Extract the (x, y) coordinate from the center of the cell holding the provided text.  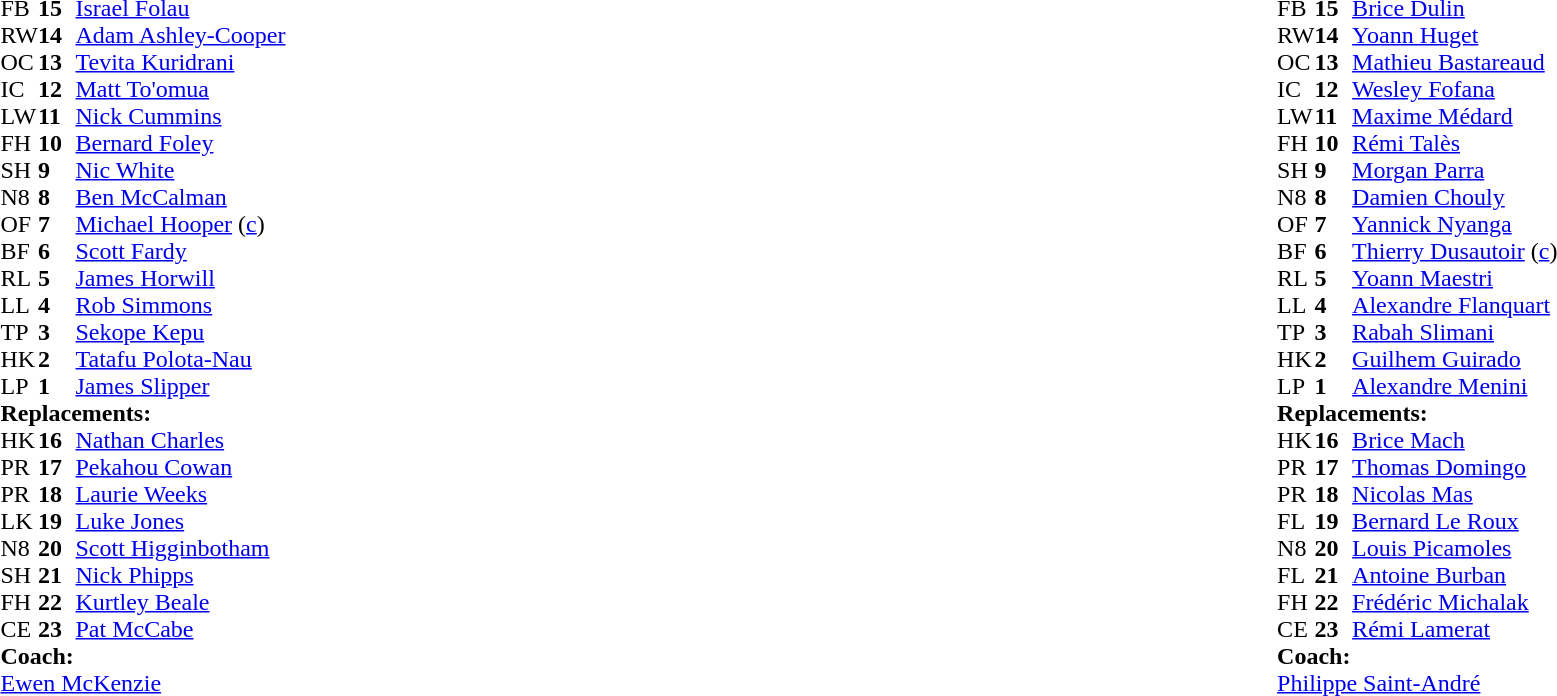
Matt To'omua (181, 90)
Alexandre Menini (1454, 386)
Rabah Slimani (1454, 332)
Guilhem Guirado (1454, 360)
Pekahou Cowan (181, 468)
Yoann Maestri (1454, 278)
Rémi Lamerat (1454, 630)
Nick Cummins (181, 116)
Sekope Kepu (181, 332)
Laurie Weeks (181, 494)
Yoann Huget (1454, 36)
Luke Jones (181, 522)
Kurtley Beale (181, 602)
Bernard Foley (181, 144)
Michael Hooper (c) (181, 224)
Frédéric Michalak (1454, 602)
James Horwill (181, 278)
LK (19, 522)
Tevita Kuridrani (181, 62)
Morgan Parra (1454, 170)
Maxime Médard (1454, 116)
James Slipper (181, 386)
Scott Higginbotham (181, 548)
Scott Fardy (181, 252)
Rob Simmons (181, 306)
Rémi Talès (1454, 144)
Thierry Dusautoir (c) (1454, 252)
Nic White (181, 170)
Pat McCabe (181, 630)
Wesley Fofana (1454, 90)
Brice Mach (1454, 440)
Nick Phipps (181, 576)
Yannick Nyanga (1454, 224)
Mathieu Bastareaud (1454, 62)
Tatafu Polota-Nau (181, 360)
Alexandre Flanquart (1454, 306)
Antoine Burban (1454, 576)
Bernard Le Roux (1454, 522)
Nathan Charles (181, 440)
Ben McCalman (181, 198)
Thomas Domingo (1454, 468)
Damien Chouly (1454, 198)
Louis Picamoles (1454, 548)
Adam Ashley-Cooper (181, 36)
Nicolas Mas (1454, 494)
